Identify which cell holds the provided text, then report its (X, Y) central coordinate. 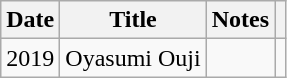
Notes (240, 20)
Oyasumi Ouji (133, 58)
Title (133, 20)
Date (30, 20)
2019 (30, 58)
